Return (x, y) of the center of cell containing provided text 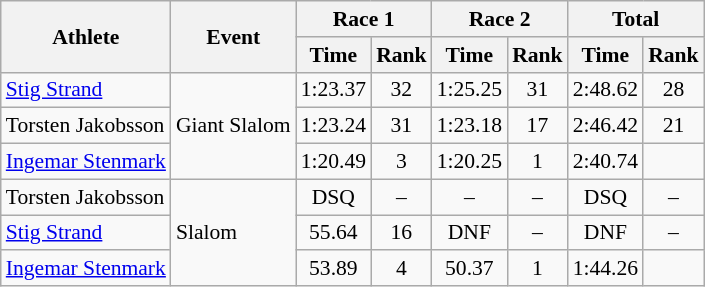
2:46.42 (606, 126)
17 (538, 126)
1:44.26 (606, 269)
1:20.49 (334, 162)
Event (234, 36)
Total (636, 19)
53.89 (334, 269)
1:20.25 (470, 162)
Race 2 (500, 19)
Giant Slalom (234, 126)
2:40.74 (606, 162)
1:23.18 (470, 126)
55.64 (334, 233)
50.37 (470, 269)
Race 1 (364, 19)
1:23.37 (334, 90)
32 (402, 90)
Slalom (234, 232)
2:48.62 (606, 90)
1:25.25 (470, 90)
1:23.24 (334, 126)
Athlete (86, 36)
4 (402, 269)
28 (674, 90)
3 (402, 162)
21 (674, 126)
16 (402, 233)
